Detect which cell encompasses the target text, then output its (x, y) center coordinate. 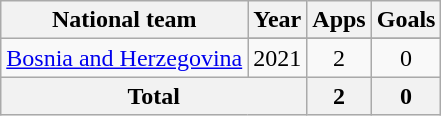
National team (124, 20)
Bosnia and Herzegovina (124, 58)
Total (154, 96)
Apps (339, 20)
Goals (406, 20)
Year (278, 20)
2021 (278, 58)
